Determine the [X, Y] coordinate at the center of the cell enclosing the given text.  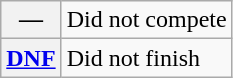
Did not compete [146, 20]
Did not finish [146, 58]
DNF [31, 58]
— [31, 20]
